Output the [X, Y] coordinate of the center of the cell containing the given text.  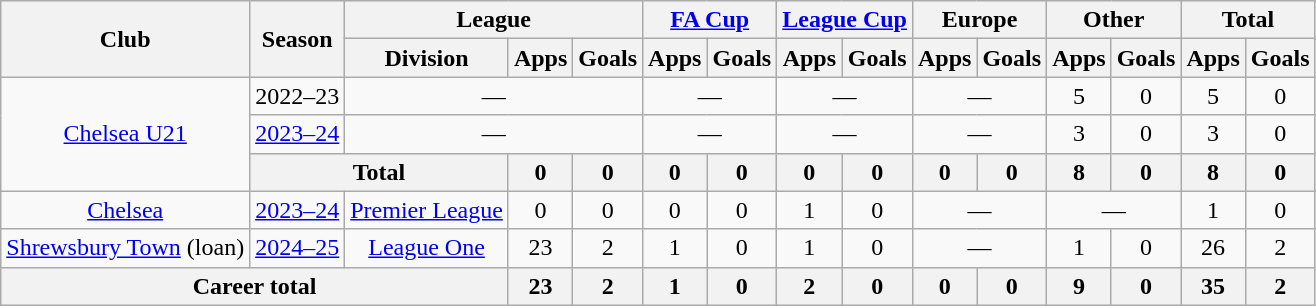
Career total [255, 286]
Premier League [427, 210]
Season [298, 39]
Chelsea [126, 210]
Division [427, 58]
35 [1213, 286]
League Cup [845, 20]
League [494, 20]
2022–23 [298, 96]
Chelsea U21 [126, 134]
9 [1079, 286]
Shrewsbury Town (loan) [126, 248]
Other [1114, 20]
26 [1213, 248]
Europe [979, 20]
League One [427, 248]
Club [126, 39]
2024–25 [298, 248]
FA Cup [710, 20]
